Capture the cell that displays the provided text and extract its [X, Y] central coordinate. 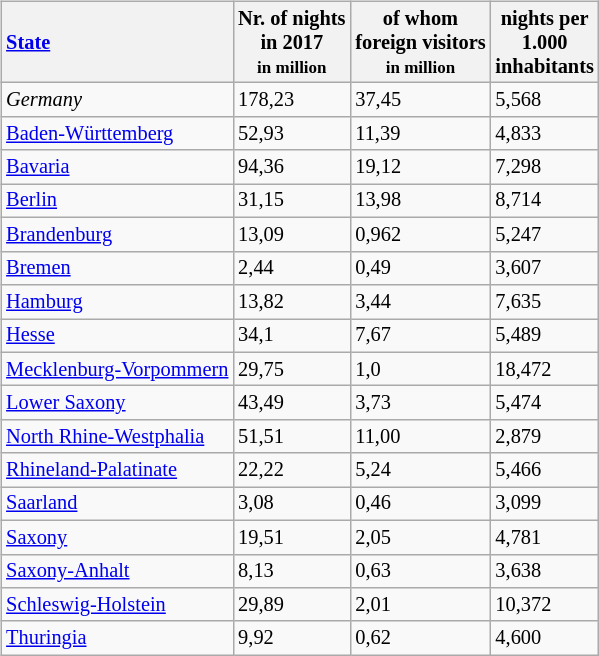
3,607 [545, 268]
13,82 [292, 302]
34,1 [292, 335]
2,05 [420, 537]
43,49 [292, 403]
North Rhine-Westphalia [117, 436]
State [117, 42]
0,46 [420, 504]
7,67 [420, 335]
5,24 [420, 470]
Hamburg [117, 302]
Lower Saxony [117, 403]
8,13 [292, 571]
of whomforeign visitorsin million [420, 42]
Brandenburg [117, 235]
Thuringia [117, 638]
19,51 [292, 537]
4,600 [545, 638]
7,635 [545, 302]
Berlin [117, 201]
13,98 [420, 201]
3,73 [420, 403]
11,00 [420, 436]
10,372 [545, 605]
Saarland [117, 504]
Rhineland-Palatinate [117, 470]
7,298 [545, 167]
5,489 [545, 335]
3,44 [420, 302]
Saxony-Anhalt [117, 571]
5,466 [545, 470]
2,01 [420, 605]
3,638 [545, 571]
Bremen [117, 268]
5,247 [545, 235]
2,879 [545, 436]
29,89 [292, 605]
Baden-Württemberg [117, 134]
4,781 [545, 537]
2,44 [292, 268]
Schleswig-Holstein [117, 605]
31,15 [292, 201]
18,472 [545, 369]
9,92 [292, 638]
178,23 [292, 100]
nights per 1.000 inhabitants [545, 42]
0,962 [420, 235]
3,099 [545, 504]
0,63 [420, 571]
22,22 [292, 470]
Hesse [117, 335]
11,39 [420, 134]
94,36 [292, 167]
Bavaria [117, 167]
37,45 [420, 100]
5,474 [545, 403]
19,12 [420, 167]
4,833 [545, 134]
1,0 [420, 369]
52,93 [292, 134]
Saxony [117, 537]
51,51 [292, 436]
0,49 [420, 268]
13,09 [292, 235]
Mecklenburg-Vorpommern [117, 369]
0,62 [420, 638]
29,75 [292, 369]
Nr. of nights in 2017in million [292, 42]
5,568 [545, 100]
3,08 [292, 504]
Germany [117, 100]
8,714 [545, 201]
